Scan for the cell matching the given text and deliver its (X, Y) coordinate at center. 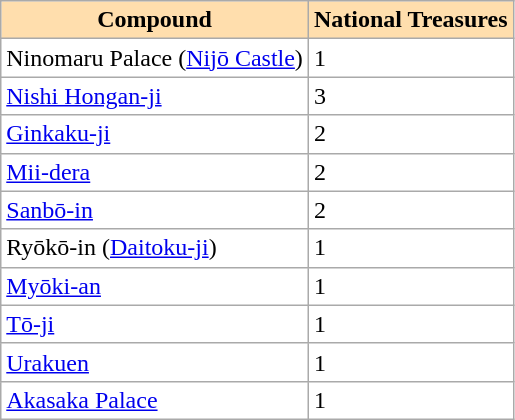
Mii-dera (155, 172)
Tō-ji (155, 324)
Akasaka Palace (155, 400)
Ninomaru Palace (Nijō Castle) (155, 58)
Ginkaku-ji (155, 134)
Sanbō-in (155, 210)
Urakuen (155, 362)
Ryōkō-in (Daitoku-ji) (155, 248)
Nishi Hongan-ji (155, 96)
Myōki-an (155, 286)
Compound (155, 20)
3 (410, 96)
National Treasures (410, 20)
